Search for the cell housing the specified text and yield its (x, y) center coordinate. 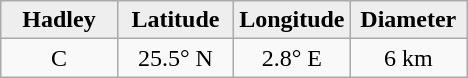
C (59, 58)
Longitude (292, 20)
25.5° N (175, 58)
2.8° E (292, 58)
6 km (408, 58)
Diameter (408, 20)
Hadley (59, 20)
Latitude (175, 20)
